Capture the cell that displays the provided text and extract its [x, y] central coordinate. 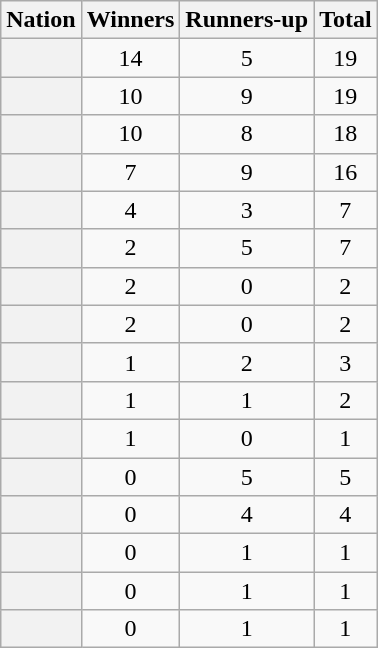
Runners-up [247, 20]
Winners [130, 20]
18 [346, 134]
Nation [41, 20]
Total [346, 20]
14 [130, 58]
8 [247, 134]
16 [346, 172]
